Search for the cell housing the specified text and yield its (X, Y) center coordinate. 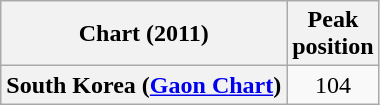
Chart (2011) (144, 34)
South Korea (Gaon Chart) (144, 85)
104 (333, 85)
Peakposition (333, 34)
